Identify which cell holds the provided text, then report its (X, Y) central coordinate. 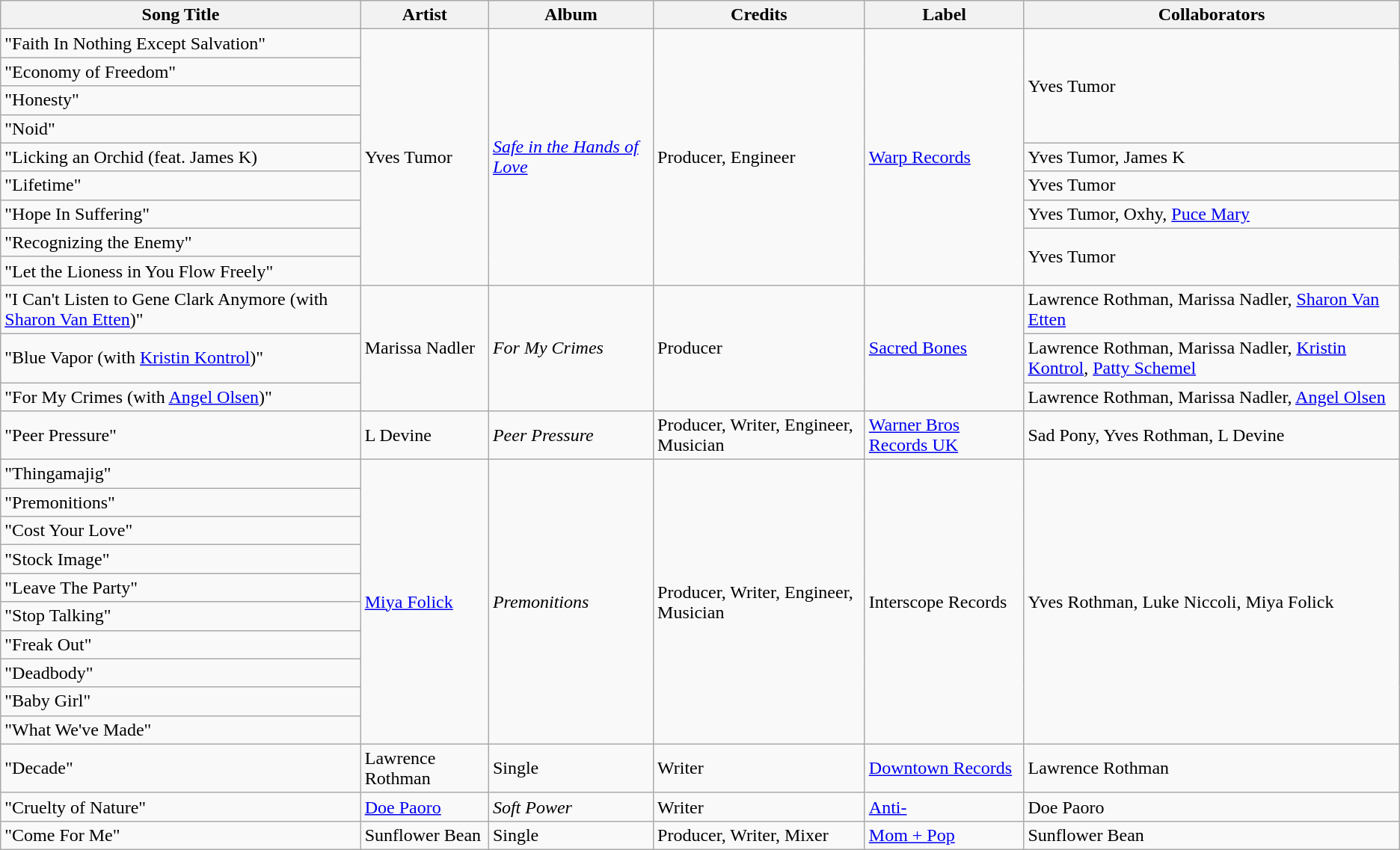
Warp Records (944, 157)
Collaborators (1212, 15)
Artist (425, 15)
Song Title (181, 15)
Safe in the Hands of Love (571, 157)
Marissa Nadler (425, 348)
"Let the Lioness in You Flow Freely" (181, 271)
"Blue Vapor (with Kristin Kontrol)" (181, 357)
Warner Bros Records UK (944, 435)
"Premonitions" (181, 502)
Lawrence Rothman, Marissa Nadler, Angel Olsen (1212, 397)
Mom + Pop (944, 835)
Producer, Writer, Mixer (760, 835)
Sacred Bones (944, 348)
"Decade" (181, 769)
"Cruelty of Nature" (181, 807)
"Deadbody" (181, 673)
"For My Crimes (with Angel Olsen)" (181, 397)
Sad Pony, Yves Rothman, L Devine (1212, 435)
Album (571, 15)
Interscope Records (944, 603)
Soft Power (571, 807)
Label (944, 15)
"Licking an Orchid (feat. James K) (181, 157)
L Devine (425, 435)
"Economy of Freedom" (181, 72)
"Thingamajig" (181, 474)
"Honesty" (181, 100)
"Hope In Suffering" (181, 214)
Lawrence Rothman, Marissa Nadler, Kristin Kontrol, Patty Schemel (1212, 357)
Producer (760, 348)
Yves Tumor, James K (1212, 157)
"Lifetime" (181, 185)
For My Crimes (571, 348)
"Cost Your Love" (181, 531)
"Leave The Party" (181, 588)
Credits (760, 15)
Yves Tumor, Oxhy, Puce Mary (1212, 214)
"Noid" (181, 129)
Producer, Engineer (760, 157)
"Baby Girl" (181, 701)
Premonitions (571, 603)
Yves Rothman, Luke Niccoli, Miya Folick (1212, 603)
"Freak Out" (181, 644)
Peer Pressure (571, 435)
"Peer Pressure" (181, 435)
"What We've Made" (181, 730)
"Faith In Nothing Except Salvation" (181, 43)
"I Can't Listen to Gene Clark Anymore (with Sharon Van Etten)" (181, 309)
"Stock Image" (181, 559)
Anti- (944, 807)
Lawrence Rothman, Marissa Nadler, Sharon Van Etten (1212, 309)
"Stop Talking" (181, 616)
Downtown Records (944, 769)
"Recognizing the Enemy" (181, 242)
Miya Folick (425, 603)
"Come For Me" (181, 835)
